Pinpoint the cell where the given text exists, returning its [X, Y] midpoint coordinate. 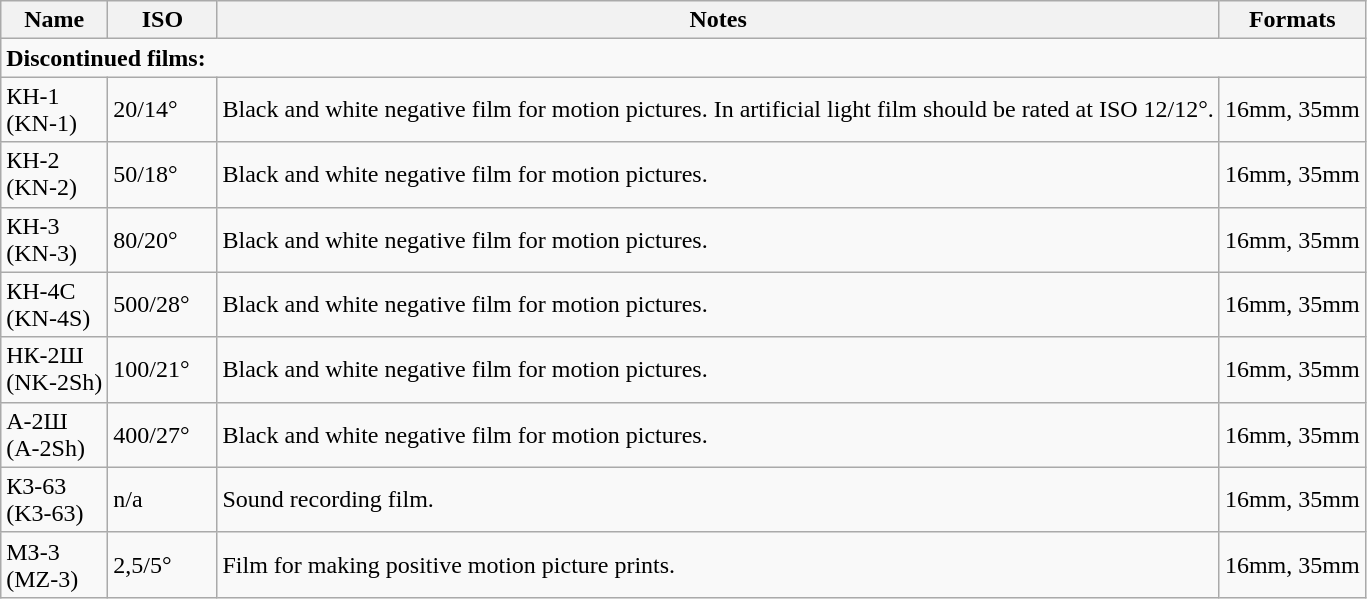
n/a [162, 500]
Name [54, 20]
КН-1(KN-1) [54, 110]
50/18° [162, 174]
ISO [162, 20]
400/27° [162, 434]
20/14° [162, 110]
Sound recording film. [718, 500]
А-2Ш(A-2Sh) [54, 434]
80/20° [162, 240]
Film for making positive motion picture prints. [718, 564]
КН-2(KN-2) [54, 174]
КН-4С(KN-4S) [54, 304]
НК-2Ш(NK-2Sh) [54, 370]
Formats [1292, 20]
Black and white negative film for motion pictures. In artificial light film should be rated at ISO 12/12°. [718, 110]
100/21° [162, 370]
500/28° [162, 304]
Notes [718, 20]
МЗ-3(MZ-3) [54, 564]
К3-63(K3-63) [54, 500]
2,5/5° [162, 564]
Discontinued films: [683, 58]
КН-3(KN-3) [54, 240]
